Locate the cell with the specified text and output its (x, y) center coordinate. 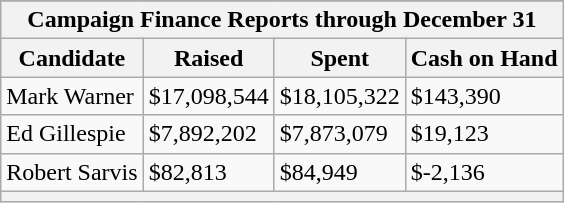
$-2,136 (484, 172)
$17,098,544 (208, 96)
Candidate (72, 58)
$82,813 (208, 172)
Raised (208, 58)
Mark Warner (72, 96)
$143,390 (484, 96)
$18,105,322 (340, 96)
Robert Sarvis (72, 172)
$19,123 (484, 134)
Cash on Hand (484, 58)
$84,949 (340, 172)
$7,892,202 (208, 134)
Ed Gillespie (72, 134)
$7,873,079 (340, 134)
Spent (340, 58)
Campaign Finance Reports through December 31 (282, 20)
